Find where the given text appears and provide that cell's center as (x, y) coordinate. 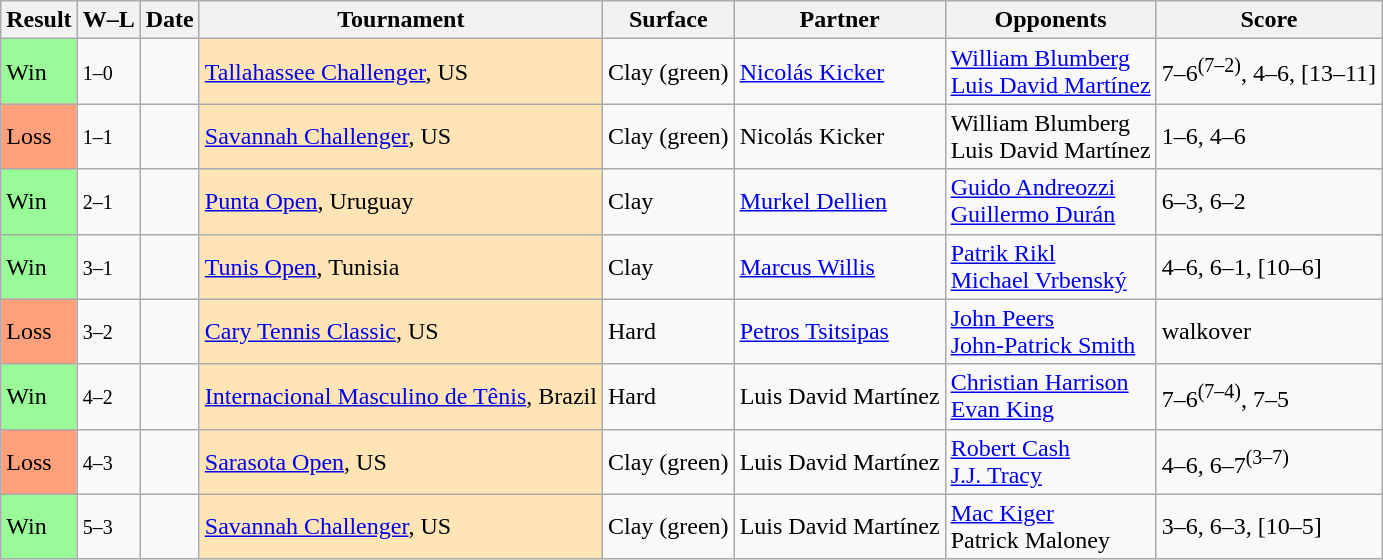
Internacional Masculino de Tênis, Brazil (400, 396)
5–3 (108, 526)
7–6(7–2), 4–6, [13–11] (1268, 72)
Date (170, 20)
4–6, 6–1, [10–6] (1268, 266)
walkover (1268, 332)
Murkel Dellien (840, 202)
Marcus Willis (840, 266)
John Peers John-Patrick Smith (1050, 332)
Opponents (1050, 20)
Mac Kiger Patrick Maloney (1050, 526)
3–6, 6–3, [10–5] (1268, 526)
3–1 (108, 266)
Cary Tennis Classic, US (400, 332)
Tunis Open, Tunisia (400, 266)
7–6(7–4), 7–5 (1268, 396)
6–3, 6–2 (1268, 202)
Sarasota Open, US (400, 462)
Surface (668, 20)
Tallahassee Challenger, US (400, 72)
4–6, 6–7(3–7) (1268, 462)
Score (1268, 20)
1–6, 4–6 (1268, 136)
Tournament (400, 20)
Christian Harrison Evan King (1050, 396)
1–1 (108, 136)
3–2 (108, 332)
4–2 (108, 396)
Partner (840, 20)
Petros Tsitsipas (840, 332)
Result (39, 20)
Patrik Rikl Michael Vrbenský (1050, 266)
1–0 (108, 72)
Punta Open, Uruguay (400, 202)
W–L (108, 20)
4–3 (108, 462)
2–1 (108, 202)
Robert Cash J.J. Tracy (1050, 462)
Guido Andreozzi Guillermo Durán (1050, 202)
